Determine the (X, Y) coordinate at the center of the cell enclosing the given text.  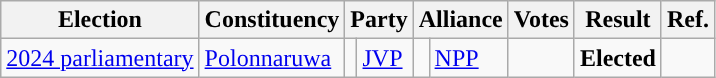
Polonnaruwa (272, 58)
Result (618, 20)
Alliance (460, 20)
Party (379, 20)
JVP (385, 58)
Ref. (688, 20)
2024 parliamentary (100, 58)
Votes (541, 20)
Elected (618, 58)
Constituency (272, 20)
Election (100, 20)
NPP (468, 58)
